Detect which cell encompasses the target text, then output its (x, y) center coordinate. 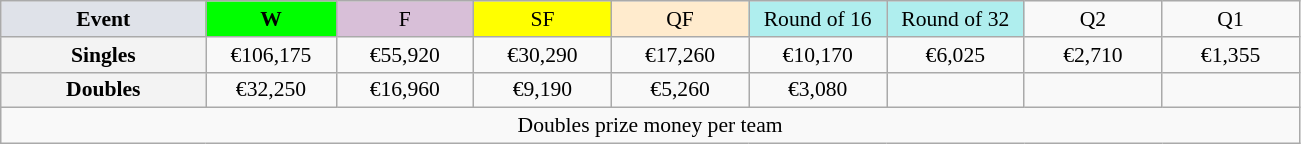
W (271, 19)
€16,960 (405, 90)
Doubles prize money per team (650, 126)
Doubles (104, 90)
Round of 16 (818, 19)
QF (680, 19)
Singles (104, 55)
€2,710 (1093, 55)
€10,170 (818, 55)
Round of 32 (955, 19)
Q2 (1093, 19)
€106,175 (271, 55)
€17,260 (680, 55)
€9,190 (543, 90)
€1,355 (1231, 55)
Event (104, 19)
€5,260 (680, 90)
SF (543, 19)
F (405, 19)
€6,025 (955, 55)
€3,080 (818, 90)
€30,290 (543, 55)
Q1 (1231, 19)
€32,250 (271, 90)
€55,920 (405, 55)
